Identify which cell holds the provided text, then report its (X, Y) central coordinate. 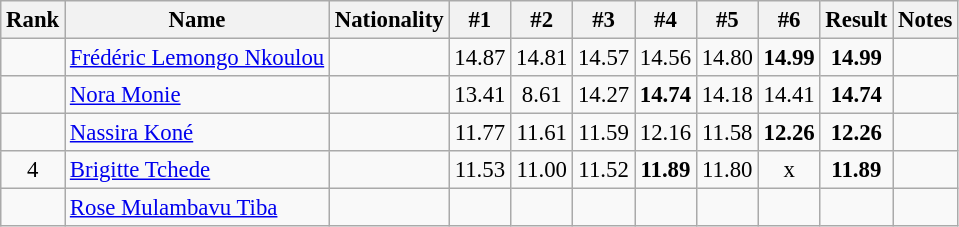
11.80 (727, 170)
14.57 (604, 58)
14.18 (727, 95)
#4 (665, 20)
4 (33, 170)
11.58 (727, 133)
11.59 (604, 133)
11.61 (542, 133)
#1 (480, 20)
Nassira Koné (198, 133)
Result (856, 20)
11.77 (480, 133)
#2 (542, 20)
x (789, 170)
11.53 (480, 170)
14.81 (542, 58)
#5 (727, 20)
12.16 (665, 133)
Notes (926, 20)
14.87 (480, 58)
8.61 (542, 95)
Frédéric Lemongo Nkoulou (198, 58)
11.52 (604, 170)
14.80 (727, 58)
11.00 (542, 170)
13.41 (480, 95)
#3 (604, 20)
Rose Mulambavu Tiba (198, 208)
14.56 (665, 58)
#6 (789, 20)
Name (198, 20)
Brigitte Tchede (198, 170)
14.41 (789, 95)
Nationality (388, 20)
14.27 (604, 95)
Nora Monie (198, 95)
Rank (33, 20)
